Return the [x, y] coordinate for the center point of the cell that contains the specified text.  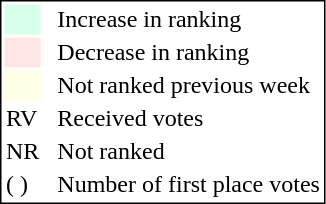
Increase in ranking [189, 19]
Received votes [189, 119]
Not ranked [189, 151]
( ) [22, 185]
Number of first place votes [189, 185]
Not ranked previous week [189, 85]
RV [22, 119]
NR [22, 151]
Decrease in ranking [189, 53]
